For the text-containing cell, return its midpoint in [X, Y] coordinate format. 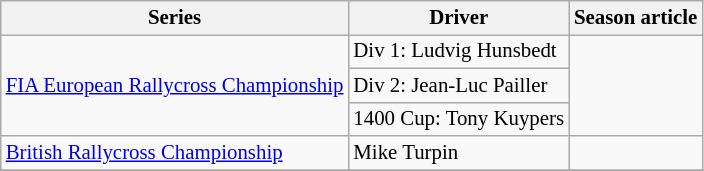
Series [175, 18]
Mike Turpin [458, 153]
Season article [636, 18]
Div 2: Jean-Luc Pailler [458, 85]
FIA European Rallycross Championship [175, 85]
Div 1: Ludvig Hunsbedt [458, 51]
Driver [458, 18]
British Rallycross Championship [175, 153]
1400 Cup: Tony Kuypers [458, 119]
